Identify which cell holds the provided text, then report its [X, Y] central coordinate. 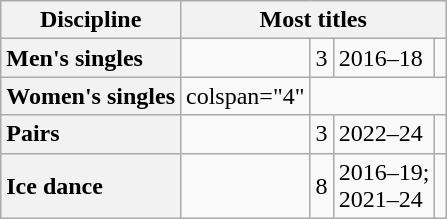
Men's singles [91, 58]
8 [322, 186]
2016–19;2021–24 [384, 186]
Women's singles [91, 96]
2016–18 [384, 58]
Ice dance [91, 186]
Pairs [91, 134]
colspan="4" [246, 96]
Discipline [91, 20]
Most titles [314, 20]
2022–24 [384, 134]
